Identify which cell holds the provided text, then report its [X, Y] central coordinate. 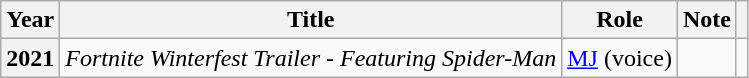
Fortnite Winterfest Trailer - Featuring Spider-Man [311, 58]
MJ (voice) [620, 58]
Note [706, 20]
Title [311, 20]
Year [30, 20]
Role [620, 20]
2021 [30, 58]
